Provide the [x, y] coordinate of the cell's center where the given text is located.  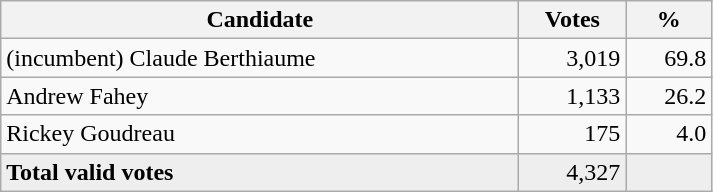
(incumbent) Claude Berthiaume [260, 58]
69.8 [669, 58]
26.2 [669, 96]
1,133 [572, 96]
4,327 [572, 172]
% [669, 20]
3,019 [572, 58]
Votes [572, 20]
Andrew Fahey [260, 96]
Rickey Goudreau [260, 134]
Candidate [260, 20]
Total valid votes [260, 172]
4.0 [669, 134]
175 [572, 134]
